Scan for the cell matching the given text and deliver its (x, y) coordinate at center. 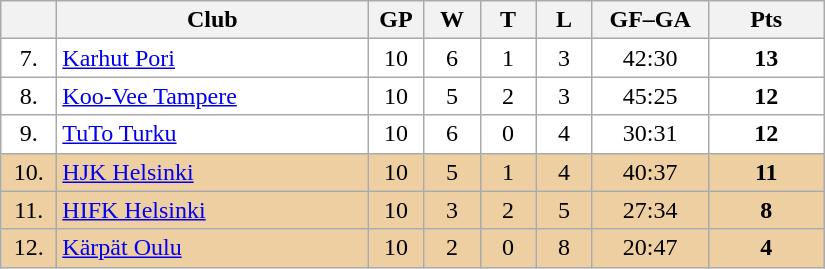
HJK Helsinki (212, 172)
Koo-Vee Tampere (212, 96)
Kärpät Oulu (212, 248)
T (508, 20)
GF–GA (650, 20)
Pts (766, 20)
42:30 (650, 58)
20:47 (650, 248)
30:31 (650, 134)
8. (29, 96)
GP (396, 20)
W (452, 20)
45:25 (650, 96)
Club (212, 20)
11. (29, 210)
Karhut Pori (212, 58)
11 (766, 172)
7. (29, 58)
27:34 (650, 210)
12. (29, 248)
40:37 (650, 172)
TuTo Turku (212, 134)
HIFK Helsinki (212, 210)
L (564, 20)
10. (29, 172)
13 (766, 58)
9. (29, 134)
